Locate the cell with the specified text and output its (X, Y) center coordinate. 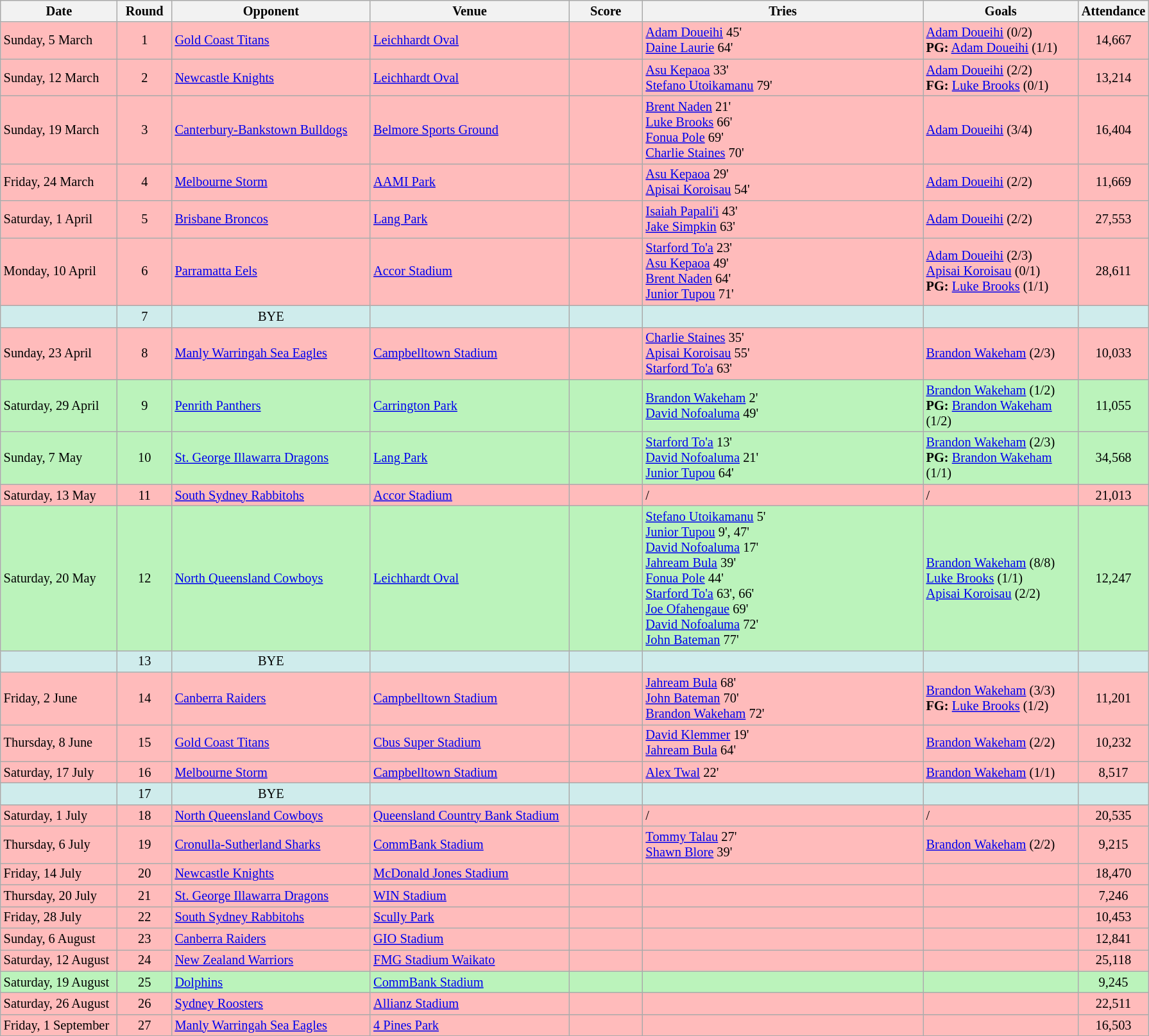
20 (145, 874)
Isaiah Papali'i 43'Jake Simpkin 63' (783, 219)
3 (145, 130)
10 (145, 458)
Saturday, 13 May (59, 495)
Thursday, 20 July (59, 896)
FMG Stadium Waikato (470, 960)
Dolphins (271, 982)
7,246 (1114, 896)
Adam Doueihi (3/4) (1001, 130)
22,511 (1114, 1003)
Sunday, 5 March (59, 40)
Saturday, 29 April (59, 405)
27 (145, 1025)
10,232 (1114, 743)
McDonald Jones Stadium (470, 874)
Jahream Bula 68'John Bateman 70'Brandon Wakeham 72' (783, 699)
Saturday, 1 April (59, 219)
11,201 (1114, 699)
Friday, 14 July (59, 874)
Sunday, 6 August (59, 938)
14,667 (1114, 40)
21 (145, 896)
Saturday, 19 August (59, 982)
Date (59, 11)
Allianz Stadium (470, 1003)
12 (145, 578)
Friday, 24 March (59, 182)
Goals (1001, 11)
34,568 (1114, 458)
Attendance (1114, 11)
18 (145, 815)
Cronulla-Sutherland Sharks (271, 845)
Tommy Talau 27' Shawn Blore 39' (783, 845)
Monday, 10 April (59, 271)
Starford To'a 23'Asu Kepaoa 49'Brent Naden 64'Junior Tupou 71' (783, 271)
13,214 (1114, 78)
WIN Stadium (470, 896)
25,118 (1114, 960)
Sunday, 23 April (59, 353)
Thursday, 8 June (59, 743)
Charlie Staines 35'Apisai Koroisau 55'Starford To'a 63' (783, 353)
22 (145, 917)
24 (145, 960)
Sydney Roosters (271, 1003)
Brandon Wakeham (8/8)Luke Brooks (1/1)Apisai Koroisau (2/2) (1001, 578)
6 (145, 271)
25 (145, 982)
8 (145, 353)
26 (145, 1003)
Saturday, 12 August (59, 960)
1 (145, 40)
Brandon Wakeham 2'David Nofoaluma 49' (783, 405)
12,841 (1114, 938)
Friday, 28 July (59, 917)
Adam Doueihi (2/3)Apisai Koroisau (0/1)PG: Luke Brooks (1/1) (1001, 271)
New Zealand Warriors (271, 960)
12,247 (1114, 578)
27,553 (1114, 219)
Venue (470, 11)
2 (145, 78)
Saturday, 17 July (59, 772)
21,013 (1114, 495)
GIO Stadium (470, 938)
Tries (783, 11)
Sunday, 19 March (59, 130)
Saturday, 26 August (59, 1003)
8,517 (1114, 772)
5 (145, 219)
Scully Park (470, 917)
Sunday, 7 May (59, 458)
11,669 (1114, 182)
16,503 (1114, 1025)
4 (145, 182)
AAMI Park (470, 182)
Alex Twal 22' (783, 772)
Cbus Super Stadium (470, 743)
Adam Doueihi (0/2) PG: Adam Doueihi (1/1) (1001, 40)
Asu Kepaoa 29'Apisai Koroisau 54' (783, 182)
Friday, 2 June (59, 699)
Brent Naden 21' Luke Brooks 66' Fonua Pole 69' Charlie Staines 70' (783, 130)
14 (145, 699)
Starford To'a 13' David Nofoaluma 21' Junior Tupou 64' (783, 458)
Carrington Park (470, 405)
16 (145, 772)
Adam Doueihi (2/2) FG: Luke Brooks (0/1) (1001, 78)
Canterbury-Bankstown Bulldogs (271, 130)
17 (145, 794)
Brandon Wakeham (3/3) FG: Luke Brooks (1/2) (1001, 699)
Penrith Panthers (271, 405)
Adam Doueihi 45' Daine Laurie 64' (783, 40)
Brandon Wakeham (2/3)PG: Brandon Wakeham (1/1) (1001, 458)
20,535 (1114, 815)
13 (145, 661)
Saturday, 20 May (59, 578)
Belmore Sports Ground (470, 130)
David Klemmer 19'Jahream Bula 64' (783, 743)
16,404 (1114, 130)
Queensland Country Bank Stadium (470, 815)
10,453 (1114, 917)
10,033 (1114, 353)
9,215 (1114, 845)
11 (145, 495)
Asu Kepaoa 33' Stefano Utoikamanu 79' (783, 78)
Opponent (271, 11)
19 (145, 845)
Saturday, 1 July (59, 815)
Brandon Wakeham (2/3) (1001, 353)
9 (145, 405)
23 (145, 938)
9,245 (1114, 982)
Sunday, 12 March (59, 78)
15 (145, 743)
Parramatta Eels (271, 271)
Brisbane Broncos (271, 219)
Brandon Wakeham (1/2)PG: Brandon Wakeham (1/2) (1001, 405)
Thursday, 6 July (59, 845)
Friday, 1 September (59, 1025)
28,611 (1114, 271)
4 Pines Park (470, 1025)
Brandon Wakeham (1/1) (1001, 772)
Score (606, 11)
18,470 (1114, 874)
7 (145, 316)
11,055 (1114, 405)
Round (145, 11)
